Identify which cell holds the provided text, then report its [X, Y] central coordinate. 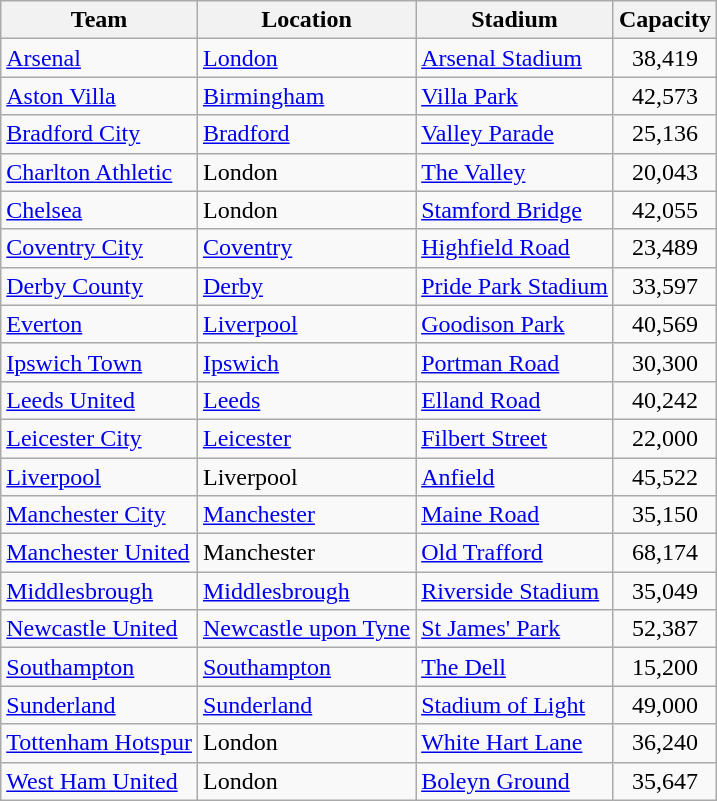
Stadium of Light [515, 705]
36,240 [664, 743]
Stamford Bridge [515, 210]
Riverside Stadium [515, 591]
Newcastle upon Tyne [306, 629]
Manchester City [100, 515]
35,647 [664, 781]
Location [306, 20]
Team [100, 20]
49,000 [664, 705]
Portman Road [515, 362]
Ipswich [306, 362]
Elland Road [515, 400]
Goodison Park [515, 324]
Chelsea [100, 210]
35,049 [664, 591]
Valley Parade [515, 134]
Ipswich Town [100, 362]
Newcastle United [100, 629]
Coventry City [100, 248]
Derby [306, 286]
Aston Villa [100, 96]
Coventry [306, 248]
45,522 [664, 477]
The Valley [515, 172]
Everton [100, 324]
Bradford City [100, 134]
35,150 [664, 515]
Leeds United [100, 400]
West Ham United [100, 781]
Highfield Road [515, 248]
15,200 [664, 667]
68,174 [664, 553]
Charlton Athletic [100, 172]
Old Trafford [515, 553]
Arsenal [100, 58]
Manchester United [100, 553]
Capacity [664, 20]
33,597 [664, 286]
White Hart Lane [515, 743]
20,043 [664, 172]
42,573 [664, 96]
Filbert Street [515, 438]
The Dell [515, 667]
22,000 [664, 438]
Boleyn Ground [515, 781]
40,242 [664, 400]
42,055 [664, 210]
Birmingham [306, 96]
Leeds [306, 400]
Villa Park [515, 96]
Maine Road [515, 515]
38,419 [664, 58]
30,300 [664, 362]
Derby County [100, 286]
Stadium [515, 20]
St James' Park [515, 629]
Arsenal Stadium [515, 58]
Leicester [306, 438]
Tottenham Hotspur [100, 743]
Leicester City [100, 438]
40,569 [664, 324]
23,489 [664, 248]
25,136 [664, 134]
Pride Park Stadium [515, 286]
52,387 [664, 629]
Anfield [515, 477]
Bradford [306, 134]
